For the text-containing cell, return its midpoint in (X, Y) coordinate format. 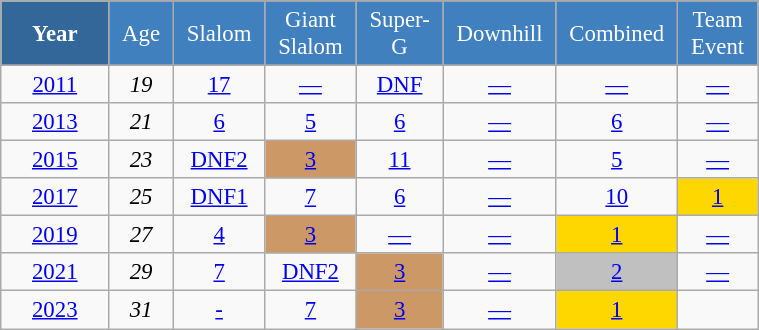
19 (142, 85)
11 (400, 160)
- (218, 310)
Year (55, 34)
DNF1 (218, 197)
Combined (617, 34)
2021 (55, 273)
GiantSlalom (310, 34)
2013 (55, 122)
2017 (55, 197)
Downhill (500, 34)
21 (142, 122)
27 (142, 235)
23 (142, 160)
Super-G (400, 34)
DNF (400, 85)
17 (218, 85)
2023 (55, 310)
25 (142, 197)
29 (142, 273)
Team Event (718, 34)
2019 (55, 235)
10 (617, 197)
Slalom (218, 34)
2015 (55, 160)
2011 (55, 85)
31 (142, 310)
Age (142, 34)
4 (218, 235)
2 (617, 273)
